From the cell containing the given text, extract its center point as (X, Y) coordinate. 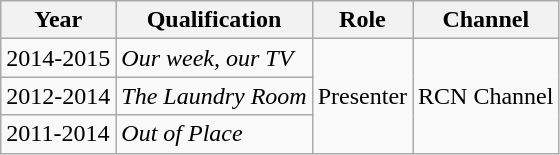
Channel (486, 20)
2014-2015 (58, 58)
RCN Channel (486, 96)
The Laundry Room (214, 96)
2011-2014 (58, 134)
Qualification (214, 20)
Out of Place (214, 134)
Our week, our TV (214, 58)
Presenter (362, 96)
Year (58, 20)
Role (362, 20)
2012-2014 (58, 96)
